For the text-containing cell, return its midpoint in [x, y] coordinate format. 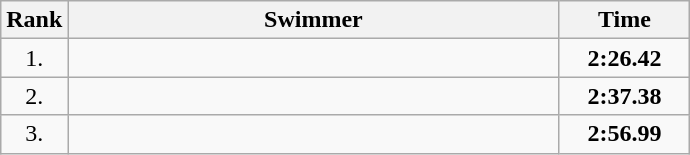
1. [34, 58]
2:26.42 [624, 58]
3. [34, 134]
2:56.99 [624, 134]
Rank [34, 20]
Time [624, 20]
2:37.38 [624, 96]
2. [34, 96]
Swimmer [314, 20]
